Locate the cell with the specified text and output its [X, Y] center coordinate. 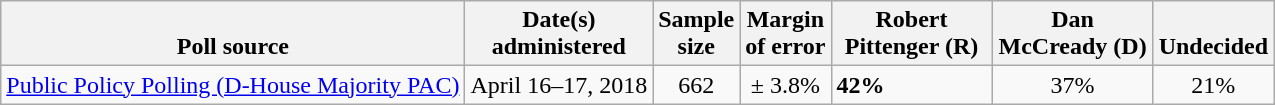
± 3.8% [786, 85]
April 16–17, 2018 [559, 85]
Date(s)administered [559, 34]
DanMcCready (D) [1072, 34]
662 [696, 85]
RobertPittenger (R) [912, 34]
Public Policy Polling (D-House Majority PAC) [233, 85]
Undecided [1213, 34]
Marginof error [786, 34]
37% [1072, 85]
Poll source [233, 34]
21% [1213, 85]
Samplesize [696, 34]
42% [912, 85]
